From the cell containing the given text, extract its center point as [X, Y] coordinate. 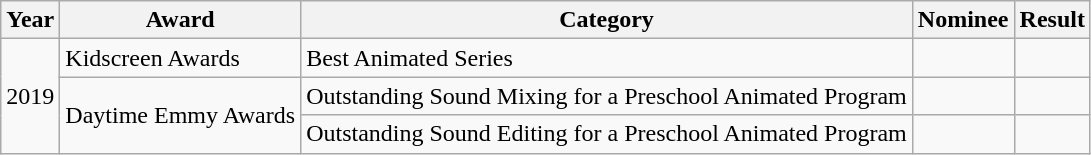
Outstanding Sound Editing for a Preschool Animated Program [607, 134]
Daytime Emmy Awards [180, 115]
Nominee [963, 20]
Year [30, 20]
Best Animated Series [607, 58]
Kidscreen Awards [180, 58]
Category [607, 20]
Award [180, 20]
Result [1052, 20]
Outstanding Sound Mixing for a Preschool Animated Program [607, 96]
2019 [30, 96]
